Identify which cell holds the provided text, then report its [x, y] central coordinate. 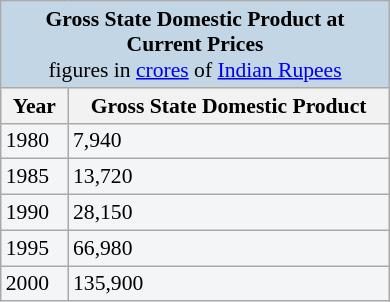
13,720 [228, 177]
7,940 [228, 141]
Gross State Domestic Product at Current Prices figures in crores of Indian Rupees [195, 44]
1995 [34, 248]
66,980 [228, 248]
2000 [34, 284]
135,900 [228, 284]
Gross State Domestic Product [228, 105]
Year [34, 105]
1980 [34, 141]
28,150 [228, 212]
1990 [34, 212]
1985 [34, 177]
